Return the (x, y) coordinate for the center point of the cell that contains the specified text.  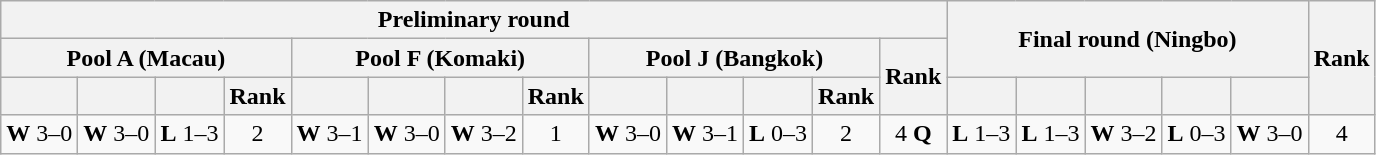
Pool J (Bangkok) (734, 58)
Preliminary round (474, 20)
4 (1342, 134)
Pool F (Komaki) (440, 58)
1 (556, 134)
Final round (Ningbo) (1128, 39)
Pool A (Macau) (146, 58)
4 Q (914, 134)
